Detect which cell encompasses the target text, then output its [x, y] center coordinate. 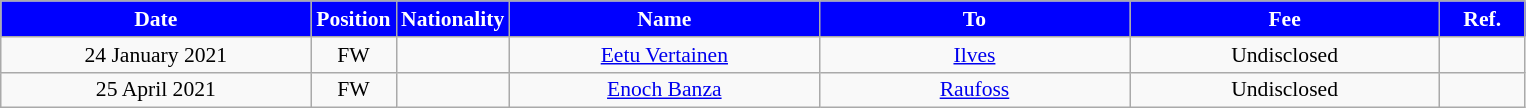
To [974, 19]
Enoch Banza [664, 90]
Position [354, 19]
Ilves [974, 55]
Fee [1285, 19]
Eetu Vertainen [664, 55]
Name [664, 19]
25 April 2021 [156, 90]
Date [156, 19]
Nationality [452, 19]
Raufoss [974, 90]
24 January 2021 [156, 55]
Ref. [1482, 19]
